Provide the (x, y) coordinate of the cell's center where the given text is located.  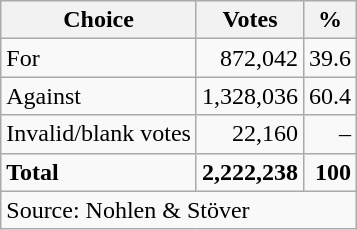
100 (330, 172)
22,160 (250, 134)
1,328,036 (250, 96)
Choice (99, 20)
39.6 (330, 58)
872,042 (250, 58)
Votes (250, 20)
Total (99, 172)
Invalid/blank votes (99, 134)
For (99, 58)
2,222,238 (250, 172)
60.4 (330, 96)
Against (99, 96)
Source: Nohlen & Stöver (179, 210)
% (330, 20)
– (330, 134)
